Return (x, y) of the center of cell containing provided text 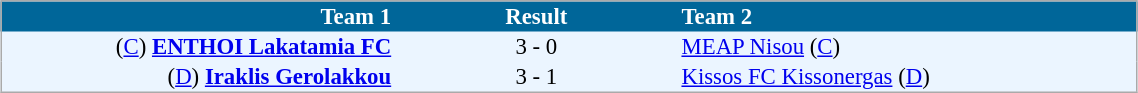
(C) ENTHOI Lakatamia FC (197, 47)
Team 2 (908, 16)
3 - 1 (536, 77)
3 - 0 (536, 47)
(D) Iraklis Gerolakkou (197, 77)
Team 1 (197, 16)
Kissos FC Kissonergas (D) (908, 77)
MEAP Nisou (C) (908, 47)
Result (536, 16)
